Extract the [x, y] coordinate from the center of the cell holding the provided text.  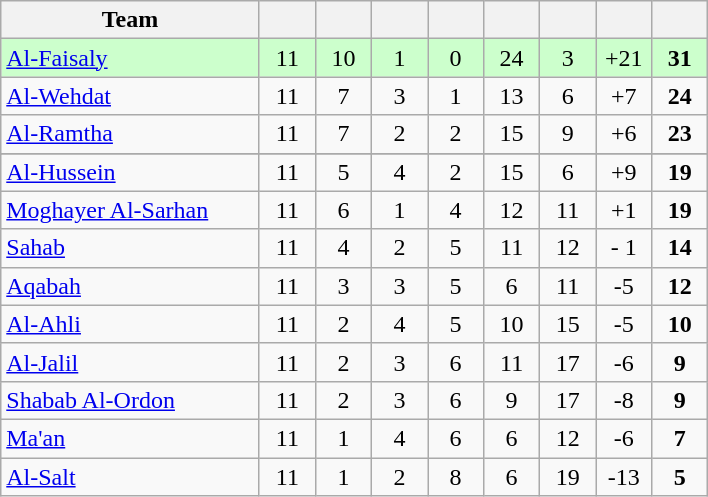
Shabab Al-Ordon [130, 400]
Al-Ahli [130, 324]
23 [680, 134]
+1 [624, 210]
Al-Salt [130, 477]
8 [456, 477]
Al-Wehdat [130, 96]
+7 [624, 96]
+21 [624, 58]
-13 [624, 477]
14 [680, 248]
+6 [624, 134]
Al-Jalil [130, 362]
0 [456, 58]
Al-Hussein [130, 172]
Ma'an [130, 438]
Al-Ramtha [130, 134]
Sahab [130, 248]
31 [680, 58]
- 1 [624, 248]
13 [512, 96]
Team [130, 20]
Moghayer Al-Sarhan [130, 210]
-8 [624, 400]
+9 [624, 172]
Al-Faisaly [130, 58]
Aqabah [130, 286]
